Capture the cell that displays the provided text and extract its [X, Y] central coordinate. 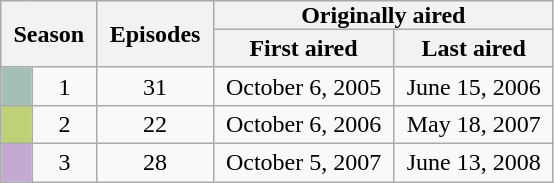
22 [155, 124]
28 [155, 162]
October 6, 2006 [304, 124]
May 18, 2007 [474, 124]
First aired [304, 48]
June 13, 2008 [474, 162]
Episodes [155, 34]
31 [155, 86]
Season [49, 34]
Originally aired [383, 15]
June 15, 2006 [474, 86]
October 5, 2007 [304, 162]
1 [64, 86]
October 6, 2005 [304, 86]
3 [64, 162]
2 [64, 124]
Last aired [474, 48]
